Scan for the cell matching the given text and deliver its [x, y] coordinate at center. 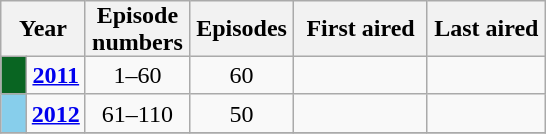
61–110 [137, 113]
50 [241, 113]
60 [241, 75]
Year [44, 29]
Episodes [241, 29]
First aired [361, 29]
Last aired [486, 29]
2012 [56, 113]
2011 [56, 75]
1–60 [137, 75]
Episodenumbers [137, 29]
